Identify which cell holds the provided text, then report its (x, y) central coordinate. 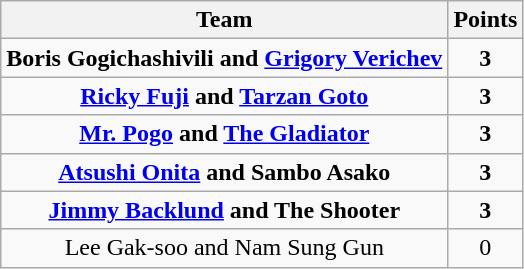
Ricky Fuji and Tarzan Goto (224, 96)
Points (486, 20)
Jimmy Backlund and The Shooter (224, 210)
Team (224, 20)
Lee Gak-soo and Nam Sung Gun (224, 248)
Mr. Pogo and The Gladiator (224, 134)
0 (486, 248)
Boris Gogichashivili and Grigory Verichev (224, 58)
Atsushi Onita and Sambo Asako (224, 172)
